Output the [x, y] coordinate of the center of the cell containing the given text.  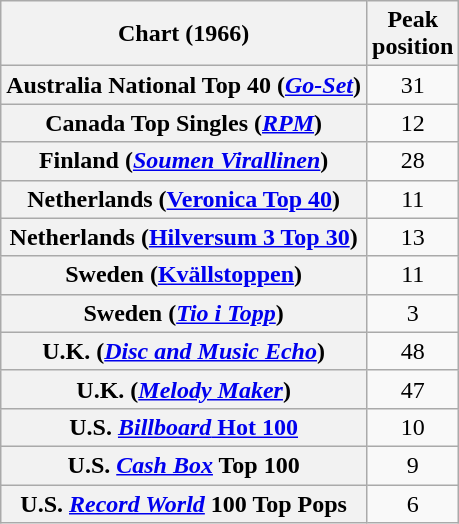
28 [413, 161]
U.S. Cash Box Top 100 [184, 465]
Finland (Soumen Virallinen) [184, 161]
U.S. Billboard Hot 100 [184, 427]
Sweden (Tio i Topp) [184, 313]
48 [413, 351]
47 [413, 389]
13 [413, 237]
3 [413, 313]
Sweden (Kvällstoppen) [184, 275]
Chart (1966) [184, 34]
Netherlands (Hilversum 3 Top 30) [184, 237]
U.K. (Disc and Music Echo) [184, 351]
U.K. (Melody Maker) [184, 389]
U.S. Record World 100 Top Pops [184, 503]
Canada Top Singles (RPM) [184, 123]
31 [413, 85]
9 [413, 465]
Peakposition [413, 34]
Netherlands (Veronica Top 40) [184, 199]
12 [413, 123]
Australia National Top 40 (Go-Set) [184, 85]
6 [413, 503]
10 [413, 427]
